Output the (x, y) coordinate of the center of the cell containing the given text.  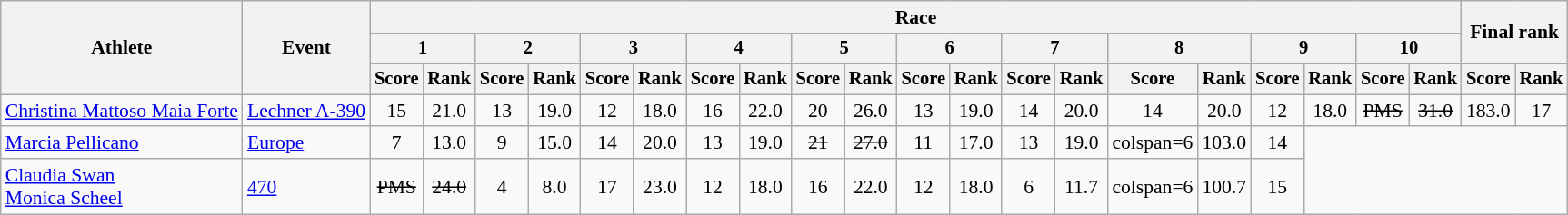
183.0 (1489, 111)
26.0 (871, 111)
Lechner A-390 (306, 111)
Race (916, 17)
17.0 (976, 143)
Final rank (1514, 33)
13.0 (449, 143)
8 (1179, 49)
Event (306, 47)
21 (818, 143)
31.0 (1435, 111)
11.7 (1082, 187)
11 (924, 143)
23.0 (660, 187)
Athlete (122, 47)
Marcia Pellicano (122, 143)
Claudia SwanMonica Scheel (122, 187)
24.0 (449, 187)
100.7 (1223, 187)
Europe (306, 143)
2 (528, 49)
3 (634, 49)
20 (818, 111)
470 (306, 187)
27.0 (871, 143)
21.0 (449, 111)
10 (1409, 49)
5 (844, 49)
8.0 (554, 187)
Christina Mattoso Maia Forte (122, 111)
1 (423, 49)
103.0 (1223, 143)
15.0 (554, 143)
